Return the [X, Y] coordinate for the center point of the cell that contains the specified text.  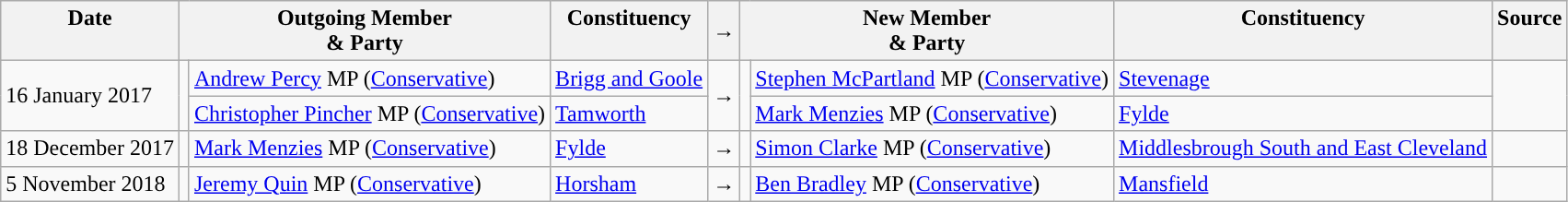
Outgoing Member& Party [365, 31]
Source [1530, 31]
16 January 2017 [90, 96]
Ben Bradley MP (Conservative) [932, 184]
5 November 2018 [90, 184]
Stevenage [1304, 78]
Christopher Pincher MP (Conservative) [369, 113]
Stephen McPartland MP (Conservative) [932, 78]
New Member& Party [927, 31]
Brigg and Goole [630, 78]
Andrew Percy MP (Conservative) [369, 78]
18 December 2017 [90, 149]
Horsham [630, 184]
Mansfield [1304, 184]
Jeremy Quin MP (Conservative) [369, 184]
Date [90, 31]
Middlesbrough South and East Cleveland [1304, 149]
Tamworth [630, 113]
Simon Clarke MP (Conservative) [932, 149]
